From the cell containing the given text, extract its center point as (x, y) coordinate. 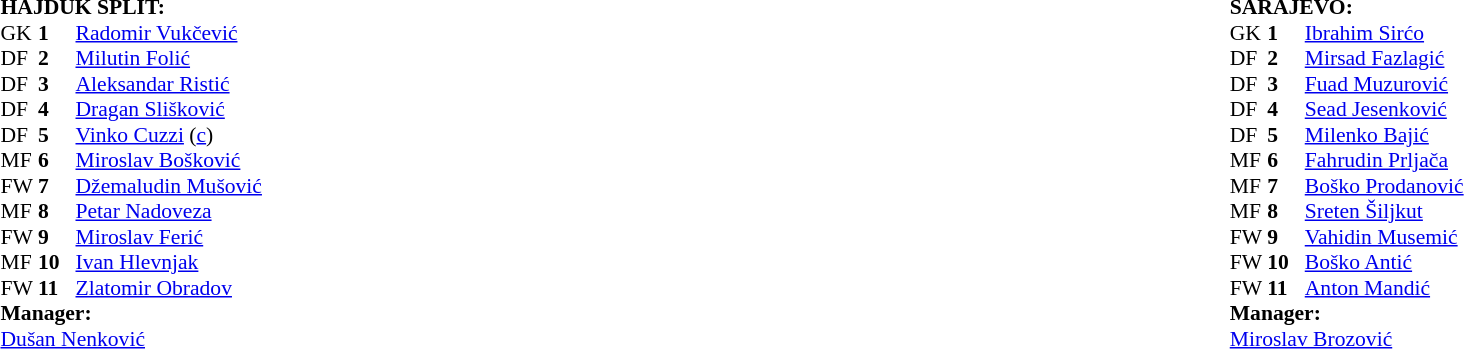
Vinko Cuzzi (c) (226, 135)
Džemaludin Mušović (226, 186)
Manager: (188, 313)
Milutin Folić (226, 59)
Miroslav Bošković (226, 161)
Aleksandar Ristić (226, 84)
Radomir Vukčević (226, 33)
Ivan Hlevnjak (226, 263)
Dragan Slišković (226, 109)
Miroslav Ferić (226, 237)
Petar Nadoveza (226, 211)
Zlatomir Obradov (226, 288)
